Capture the cell that displays the provided text and extract its (X, Y) central coordinate. 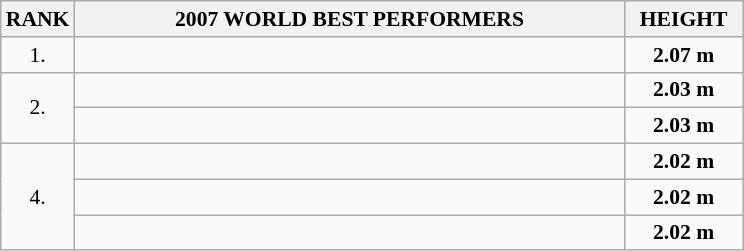
RANK (38, 19)
HEIGHT (684, 19)
2007 WORLD BEST PERFORMERS (349, 19)
2. (38, 108)
1. (38, 55)
2.07 m (684, 55)
4. (38, 198)
